For the text-containing cell, return its midpoint in [x, y] coordinate format. 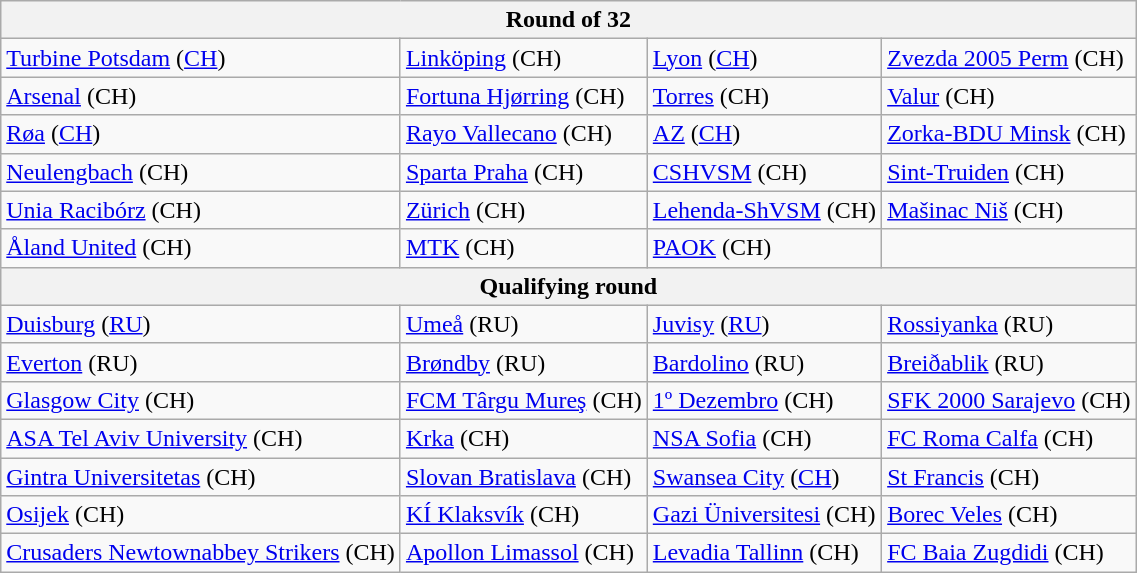
Brøndby (RU) [524, 362]
Mašinac Niš (CH) [1009, 210]
Levadia Tallinn (CH) [764, 553]
Åland United (CH) [201, 248]
Slovan Bratislava (CH) [524, 477]
Duisburg (RU) [201, 324]
Osijek (CH) [201, 515]
Glasgow City (CH) [201, 400]
FC Roma Calfa (CH) [1009, 438]
ASA Tel Aviv University (CH) [201, 438]
Turbine Potsdam (CH) [201, 58]
Unia Racibórz (CH) [201, 210]
Umeå (RU) [524, 324]
Zürich (CH) [524, 210]
Everton (RU) [201, 362]
Juvisy (RU) [764, 324]
Lehenda-ShVSM (CH) [764, 210]
FCM Târgu Mureş (CH) [524, 400]
Sparta Praha (CH) [524, 172]
Bardolino (RU) [764, 362]
Borec Veles (CH) [1009, 515]
Valur (CH) [1009, 96]
Qualifying round [568, 286]
AZ (CH) [764, 134]
Arsenal (CH) [201, 96]
Røa (CH) [201, 134]
Linköping (CH) [524, 58]
PAOK (CH) [764, 248]
Gazi Üniversitesi (CH) [764, 515]
Round of 32 [568, 20]
St Francis (CH) [1009, 477]
Fortuna Hjørring (CH) [524, 96]
SFK 2000 Sarajevo (CH) [1009, 400]
NSA Sofia (CH) [764, 438]
1º Dezembro (CH) [764, 400]
Torres (CH) [764, 96]
Swansea City (CH) [764, 477]
Crusaders Newtownabbey Strikers (CH) [201, 553]
MTK (CH) [524, 248]
FC Baia Zugdidi (CH) [1009, 553]
Sint-Truiden (CH) [1009, 172]
Rayo Vallecano (CH) [524, 134]
Rossiyanka (RU) [1009, 324]
Zvezda 2005 Perm (CH) [1009, 58]
Breiðablik (RU) [1009, 362]
KÍ Klaksvík (CH) [524, 515]
Neulengbach (CH) [201, 172]
Krka (CH) [524, 438]
Lyon (CH) [764, 58]
Gintra Universitetas (CH) [201, 477]
Zorka-BDU Minsk (CH) [1009, 134]
CSHVSM (CH) [764, 172]
Apollon Limassol (CH) [524, 553]
